Find where the given text appears and provide that cell's center as (x, y) coordinate. 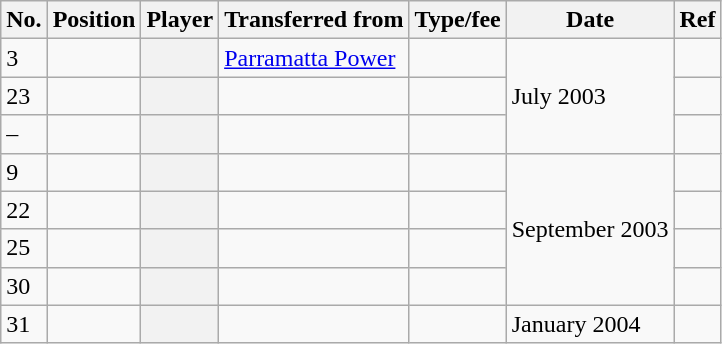
Parramatta Power (314, 58)
30 (24, 286)
22 (24, 210)
September 2003 (590, 229)
Transferred from (314, 20)
July 2003 (590, 96)
No. (24, 20)
23 (24, 96)
3 (24, 58)
January 2004 (590, 324)
– (24, 134)
31 (24, 324)
9 (24, 172)
Date (590, 20)
Ref (698, 20)
Type/fee (458, 20)
Player (180, 20)
Position (94, 20)
25 (24, 248)
